Scan for the cell matching the given text and deliver its [X, Y] coordinate at center. 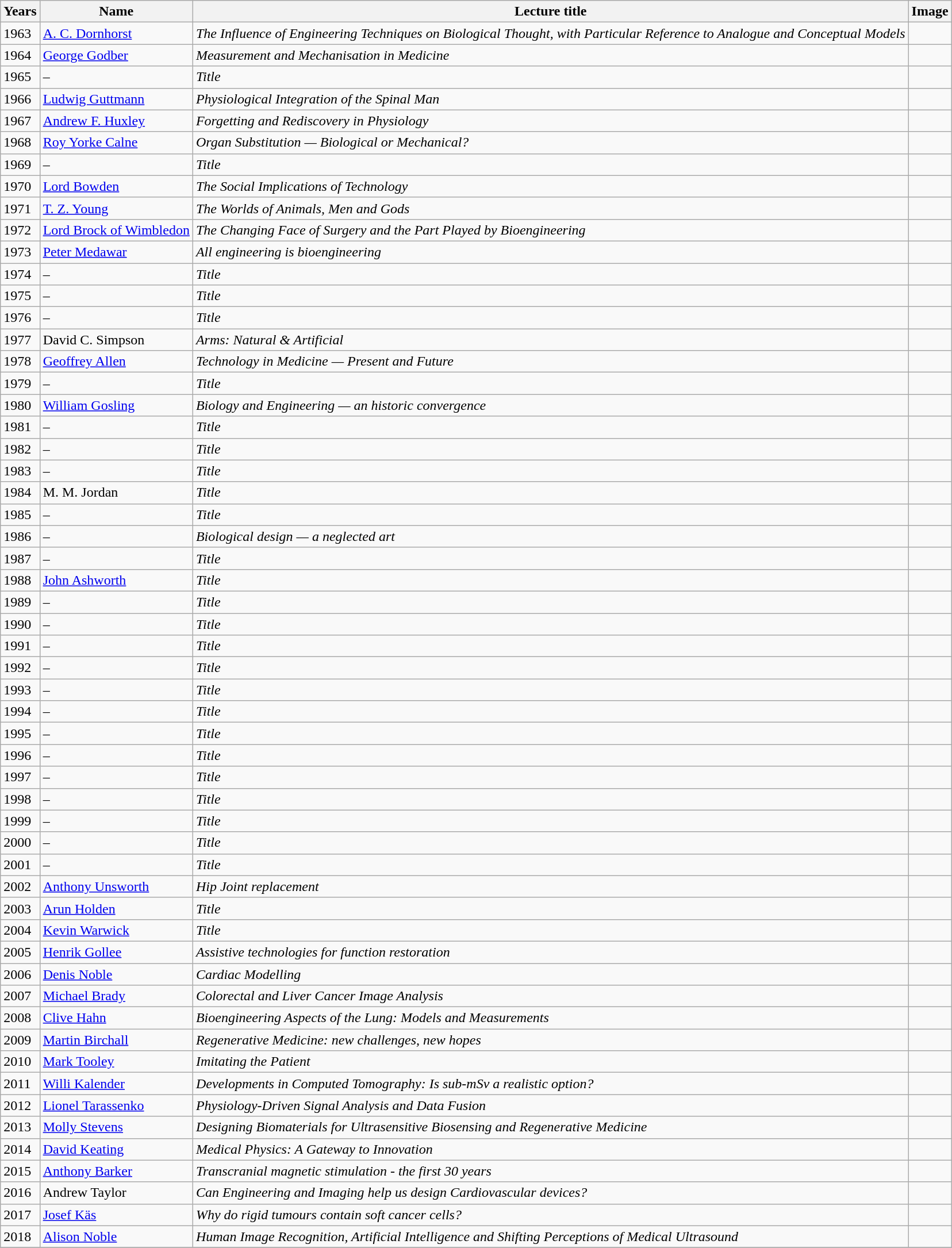
The Influence of Engineering Techniques on Biological Thought, with Particular Reference to Analogue and Conceptual Models [551, 33]
Mark Tooley [116, 1062]
Denis Noble [116, 974]
2009 [20, 1040]
Hip Joint replacement [551, 886]
Regenerative Medicine: new challenges, new hopes [551, 1040]
The Changing Face of Surgery and the Part Played by Bioengineering [551, 230]
2004 [20, 930]
Forgetting and Rediscovery in Physiology [551, 121]
1982 [20, 449]
1989 [20, 602]
1964 [20, 55]
William Gosling [116, 405]
Name [116, 11]
Molly Stevens [116, 1127]
2011 [20, 1084]
Alison Noble [116, 1237]
Lord Brock of Wimbledon [116, 230]
Physiological Integration of the Spinal Man [551, 99]
Ludwig Guttmann [116, 99]
2012 [20, 1105]
Human Image Recognition, Artificial Intelligence and Shifting Perceptions of Medical Ultrasound [551, 1237]
Technology in Medicine — Present and Future [551, 362]
Andrew F. Huxley [116, 121]
1999 [20, 821]
Organ Substitution — Biological or Mechanical? [551, 143]
Henrik Gollee [116, 952]
1968 [20, 143]
Can Engineering and Imaging help us design Cardiovascular devices? [551, 1193]
David C. Simpson [116, 340]
1976 [20, 318]
Kevin Warwick [116, 930]
Arun Holden [116, 908]
Imitating the Patient [551, 1062]
2002 [20, 886]
Medical Physics: A Gateway to Innovation [551, 1149]
2016 [20, 1193]
2003 [20, 908]
Cardiac Modelling [551, 974]
1995 [20, 734]
2007 [20, 996]
Years [20, 11]
2013 [20, 1127]
Arms: Natural & Artificial [551, 340]
1963 [20, 33]
1983 [20, 471]
1975 [20, 296]
2005 [20, 952]
Transcranial magnetic stimulation - the first 30 years [551, 1171]
1984 [20, 493]
2015 [20, 1171]
1988 [20, 580]
Lord Bowden [116, 186]
Anthony Unsworth [116, 886]
Michael Brady [116, 996]
Roy Yorke Calne [116, 143]
1986 [20, 536]
1993 [20, 690]
1981 [20, 427]
A. C. Dornhorst [116, 33]
2010 [20, 1062]
1991 [20, 646]
Anthony Barker [116, 1171]
1980 [20, 405]
1966 [20, 99]
Image [930, 11]
1990 [20, 624]
1979 [20, 383]
1974 [20, 274]
Willi Kalender [116, 1084]
2008 [20, 1018]
Why do rigid tumours contain soft cancer cells? [551, 1215]
1994 [20, 712]
1997 [20, 777]
Lecture title [551, 11]
2000 [20, 843]
Biological design — a neglected art [551, 536]
Lionel Tarassenko [116, 1105]
Josef Käs [116, 1215]
1992 [20, 668]
Measurement and Mechanisation in Medicine [551, 55]
1987 [20, 558]
1969 [20, 164]
Bioengineering Aspects of the Lung: Models and Measurements [551, 1018]
Designing Biomaterials for Ultrasensitive Biosensing and Regenerative Medicine [551, 1127]
1970 [20, 186]
Martin Birchall [116, 1040]
1985 [20, 514]
1967 [20, 121]
T. Z. Young [116, 208]
The Social Implications of Technology [551, 186]
1998 [20, 799]
Physiology-Driven Signal Analysis and Data Fusion [551, 1105]
M. M. Jordan [116, 493]
2018 [20, 1237]
Colorectal and Liver Cancer Image Analysis [551, 996]
1972 [20, 230]
Developments in Computed Tomography: Is sub-mSv a realistic option? [551, 1084]
Clive Hahn [116, 1018]
All engineering is bioengineering [551, 252]
Peter Medawar [116, 252]
2014 [20, 1149]
Andrew Taylor [116, 1193]
David Keating [116, 1149]
1973 [20, 252]
1971 [20, 208]
The Worlds of Animals, Men and Gods [551, 208]
1977 [20, 340]
1996 [20, 755]
2017 [20, 1215]
Biology and Engineering — an historic convergence [551, 405]
John Ashworth [116, 580]
2001 [20, 865]
Geoffrey Allen [116, 362]
2006 [20, 974]
Assistive technologies for function restoration [551, 952]
1978 [20, 362]
George Godber [116, 55]
1965 [20, 77]
